Search for the cell housing the specified text and yield its (X, Y) center coordinate. 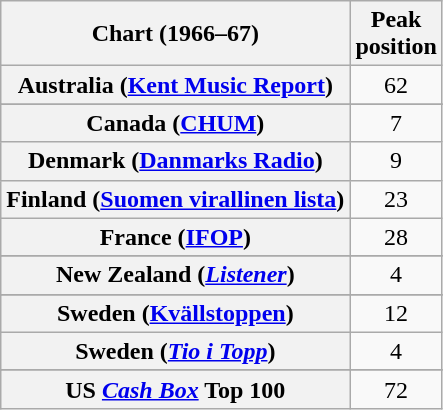
Peakposition (396, 34)
Sweden (Tio i Topp) (176, 351)
France (IFOP) (176, 237)
23 (396, 199)
7 (396, 123)
Sweden (Kvällstoppen) (176, 313)
Canada (CHUM) (176, 123)
Chart (1966–67) (176, 34)
US Cash Box Top 100 (176, 389)
9 (396, 161)
62 (396, 85)
Denmark (Danmarks Radio) (176, 161)
72 (396, 389)
12 (396, 313)
Australia (Kent Music Report) (176, 85)
28 (396, 237)
New Zealand (Listener) (176, 275)
Finland (Suomen virallinen lista) (176, 199)
